Identify which cell holds the provided text, then report its [x, y] central coordinate. 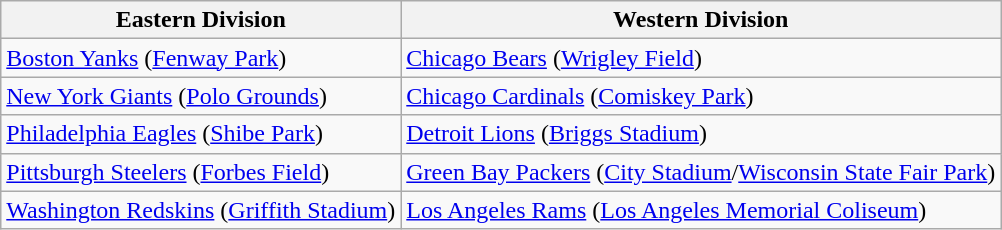
Chicago Bears (Wrigley Field) [701, 58]
New York Giants (Polo Grounds) [201, 96]
Washington Redskins (Griffith Stadium) [201, 210]
Philadelphia Eagles (Shibe Park) [201, 134]
Chicago Cardinals (Comiskey Park) [701, 96]
Western Division [701, 20]
Pittsburgh Steelers (Forbes Field) [201, 172]
Boston Yanks (Fenway Park) [201, 58]
Eastern Division [201, 20]
Green Bay Packers (City Stadium/Wisconsin State Fair Park) [701, 172]
Detroit Lions (Briggs Stadium) [701, 134]
Los Angeles Rams (Los Angeles Memorial Coliseum) [701, 210]
